Capture the cell that displays the provided text and extract its [X, Y] central coordinate. 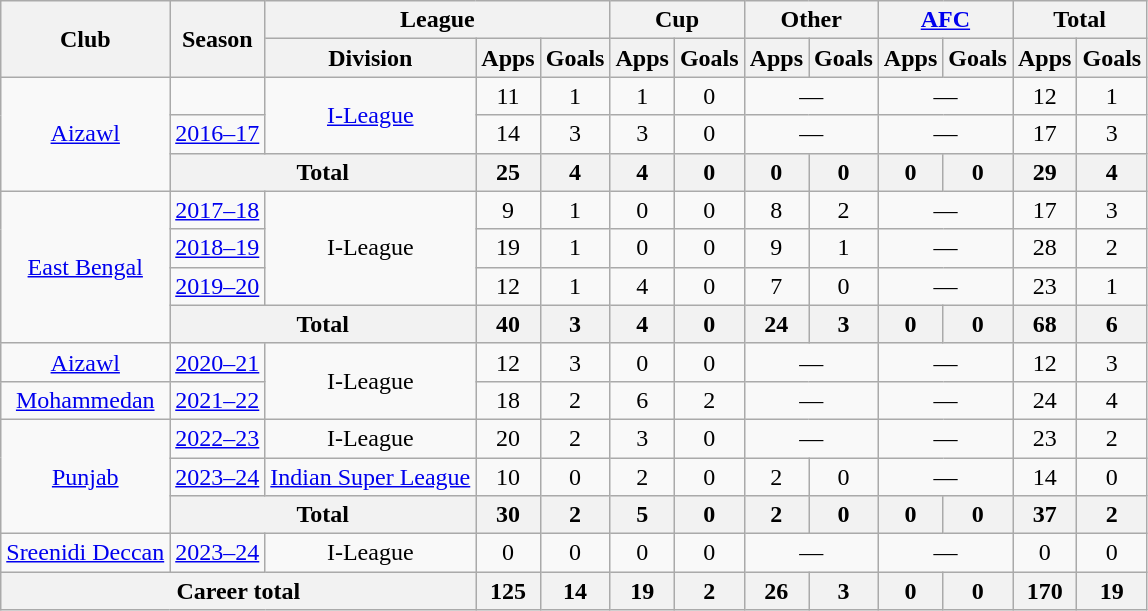
5 [642, 515]
28 [1044, 248]
25 [508, 172]
170 [1044, 591]
2022–23 [218, 438]
68 [1044, 324]
Punjab [86, 476]
8 [776, 210]
Indian Super League [370, 477]
2016–17 [218, 134]
AFC [945, 20]
18 [508, 400]
125 [508, 591]
2020–21 [218, 362]
29 [1044, 172]
2021–22 [218, 400]
2019–20 [218, 286]
Season [218, 39]
40 [508, 324]
30 [508, 515]
League [438, 20]
2017–18 [218, 210]
Other [811, 20]
East Bengal [86, 267]
37 [1044, 515]
11 [508, 96]
26 [776, 591]
20 [508, 438]
Club [86, 39]
10 [508, 477]
7 [776, 286]
Cup [677, 20]
2018–19 [218, 248]
Career total [238, 591]
Division [370, 58]
Sreenidi Deccan [86, 553]
Mohammedan [86, 400]
